Capture the cell that displays the provided text and extract its [x, y] central coordinate. 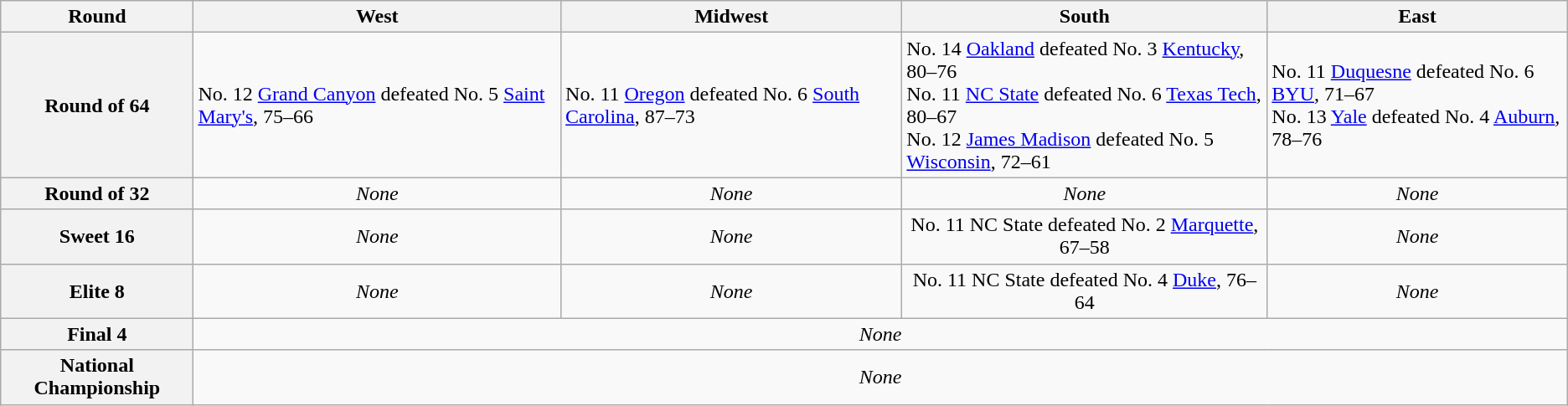
Final 4 [97, 334]
National Championship [97, 377]
West [377, 17]
Round of 64 [97, 105]
No. 11 Duquesne defeated No. 6 BYU, 71–67No. 13 Yale defeated No. 4 Auburn, 78–76 [1417, 105]
Sweet 16 [97, 236]
Midwest [732, 17]
Round [97, 17]
No. 11 NC State defeated No. 2 Marquette, 67–58 [1085, 236]
No. 11 Oregon defeated No. 6 South Carolina, 87–73 [732, 105]
Elite 8 [97, 291]
No. 14 Oakland defeated No. 3 Kentucky, 80–76 No. 11 NC State defeated No. 6 Texas Tech, 80–67No. 12 James Madison defeated No. 5 Wisconsin, 72–61 [1085, 105]
East [1417, 17]
No. 12 Grand Canyon defeated No. 5 Saint Mary's, 75–66 [377, 105]
South [1085, 17]
Round of 32 [97, 193]
No. 11 NC State defeated No. 4 Duke, 76–64 [1085, 291]
